Identify which cell holds the provided text, then report its [x, y] central coordinate. 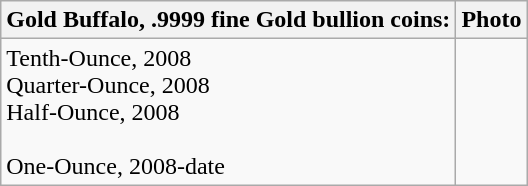
Tenth-Ounce, 2008Quarter-Ounce, 2008 Half-Ounce, 2008One-Ounce, 2008-date [228, 112]
Photo [492, 20]
Gold Buffalo, .9999 fine Gold bullion coins: [228, 20]
